Return the [X, Y] coordinate for the center point of the cell that contains the specified text.  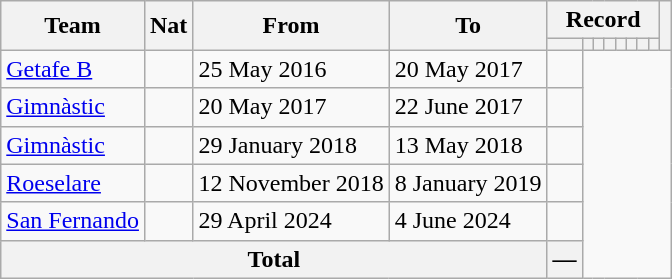
29 January 2018 [291, 145]
— [564, 259]
Getafe B [73, 69]
25 May 2016 [291, 69]
29 April 2024 [291, 221]
Team [73, 26]
22 June 2017 [468, 107]
From [291, 26]
12 November 2018 [291, 183]
Total [274, 259]
Record [603, 20]
San Fernando [73, 221]
4 June 2024 [468, 221]
To [468, 26]
13 May 2018 [468, 145]
8 January 2019 [468, 183]
Roeselare [73, 183]
Nat [168, 26]
